Return [x, y] of the center of cell containing provided text 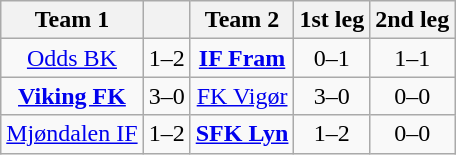
IF Fram [242, 58]
2nd leg [412, 20]
Team 2 [242, 20]
1–1 [412, 58]
Viking FK [72, 96]
Odds BK [72, 58]
FK Vigør [242, 96]
1st leg [332, 20]
SFK Lyn [242, 134]
0–1 [332, 58]
Mjøndalen IF [72, 134]
Team 1 [72, 20]
